Pinpoint the cell where the given text exists, returning its (X, Y) midpoint coordinate. 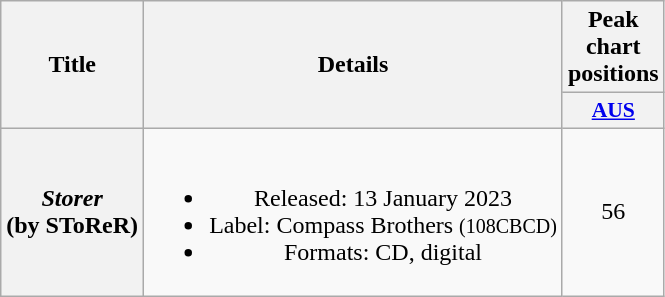
Released: 13 January 2023Label: Compass Brothers (108CBCD)Formats: CD, digital (354, 212)
Storer (by SToReR) (72, 212)
Peak chart positions (613, 47)
Details (354, 65)
56 (613, 212)
Title (72, 65)
AUS (613, 111)
